Capture the cell that displays the provided text and extract its [X, Y] central coordinate. 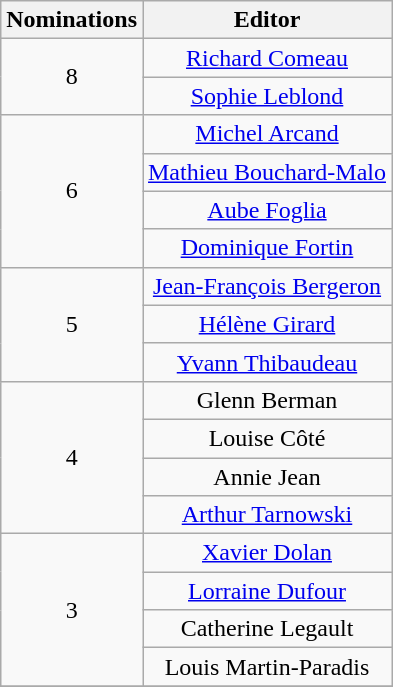
8 [72, 77]
Louise Côté [266, 438]
Nominations [72, 20]
Hélène Girard [266, 324]
Michel Arcand [266, 134]
Louis Martin-Paradis [266, 667]
6 [72, 191]
Aube Foglia [266, 210]
Dominique Fortin [266, 248]
Mathieu Bouchard-Malo [266, 172]
Yvann Thibaudeau [266, 362]
Richard Comeau [266, 58]
Catherine Legault [266, 629]
Xavier Dolan [266, 553]
Sophie Leblond [266, 96]
Editor [266, 20]
Glenn Berman [266, 400]
Jean-François Bergeron [266, 286]
3 [72, 610]
Lorraine Dufour [266, 591]
Annie Jean [266, 477]
Arthur Tarnowski [266, 515]
4 [72, 457]
5 [72, 324]
